Scan for the cell matching the given text and deliver its [X, Y] coordinate at center. 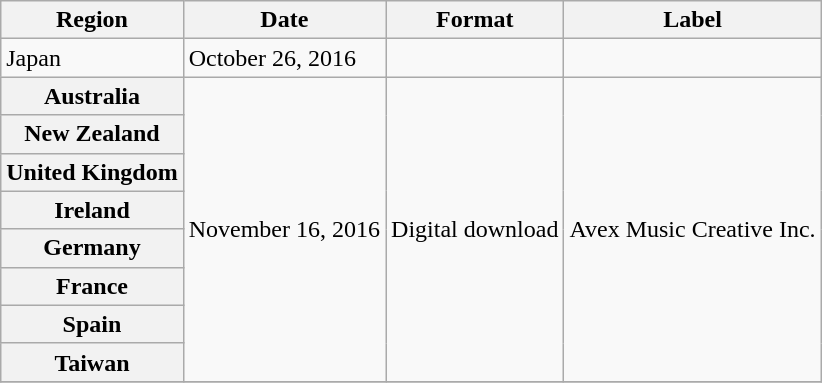
Avex Music Creative Inc. [692, 229]
Taiwan [92, 362]
October 26, 2016 [284, 58]
New Zealand [92, 134]
Format [475, 20]
Label [692, 20]
Region [92, 20]
Germany [92, 248]
Spain [92, 324]
Japan [92, 58]
Date [284, 20]
Australia [92, 96]
November 16, 2016 [284, 229]
Digital download [475, 229]
United Kingdom [92, 172]
Ireland [92, 210]
France [92, 286]
